For the text-containing cell, return its midpoint in (x, y) coordinate format. 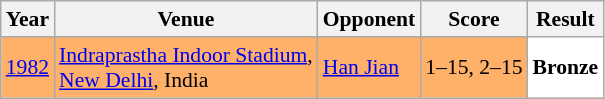
Result (566, 19)
Indraprastha Indoor Stadium, New Delhi, India (186, 68)
Bronze (566, 68)
Han Jian (370, 68)
1–15, 2–15 (474, 68)
Opponent (370, 19)
Year (28, 19)
1982 (28, 68)
Venue (186, 19)
Score (474, 19)
